From the cell containing the given text, extract its center point as [X, Y] coordinate. 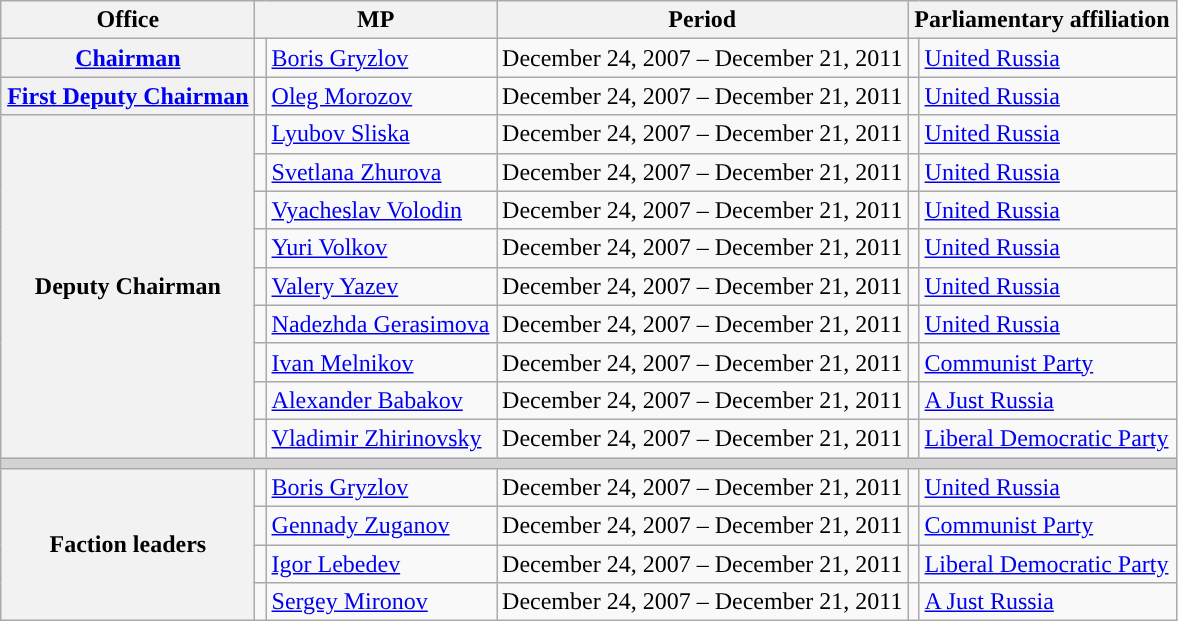
Lyubov Sliska [382, 134]
Nadezhda Gerasimova [382, 324]
Igor Lebedev [382, 564]
Svetlana Zhurova [382, 172]
MP [376, 20]
Valery Yazev [382, 286]
Oleg Morozov [382, 96]
Vladimir Zhirinovsky [382, 438]
Parliamentary affiliation [1042, 20]
Chairman [128, 58]
Sergey Mironov [382, 602]
Yuri Volkov [382, 248]
Deputy Chairman [128, 286]
Period [702, 20]
Alexander Babakov [382, 400]
Vyacheslav Volodin [382, 210]
Ivan Melnikov [382, 362]
Gennady Zuganov [382, 526]
Office [128, 20]
First Deputy Chairman [128, 96]
Faction leaders [128, 545]
